Search for the cell housing the specified text and yield its (x, y) center coordinate. 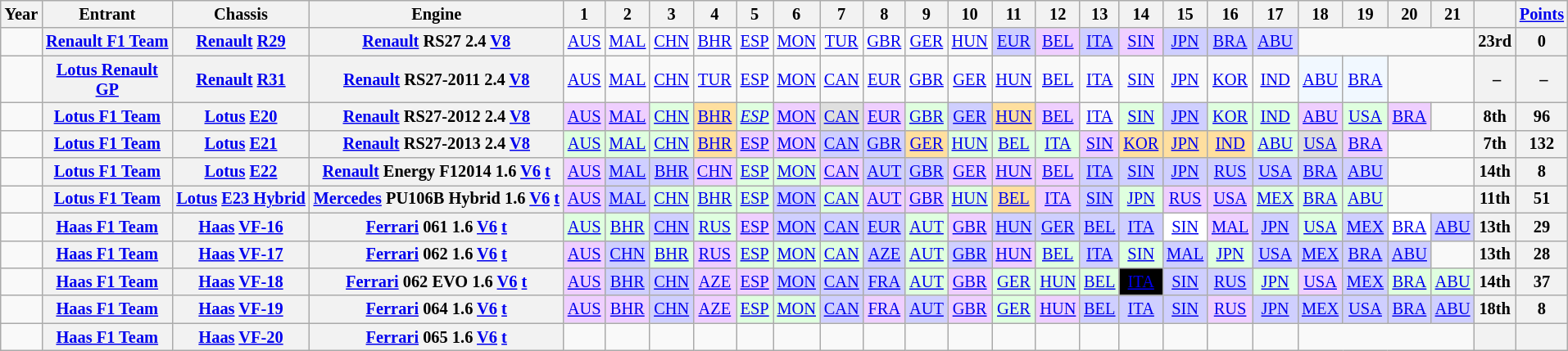
7 (842, 14)
Points (1542, 14)
13 (1099, 14)
Ferrari 061 1.6 V6 t (437, 227)
6 (796, 14)
Haas VF-18 (241, 281)
8th (1494, 116)
132 (1542, 144)
18 (1321, 14)
7th (1494, 144)
18th (1494, 309)
11 (1014, 14)
Chassis (241, 14)
Haas VF-20 (241, 337)
Renault R29 (241, 42)
Renault Energy F12014 1.6 V6 t (437, 172)
Haas VF-17 (241, 254)
Year (21, 14)
20 (1409, 14)
Haas VF-19 (241, 309)
Ferrari 064 1.6 V6 t (437, 309)
Lotus Renault GP (106, 79)
Renault F1 Team (106, 42)
Ferrari 065 1.6 V6 t (437, 337)
Engine (437, 14)
3 (672, 14)
9 (927, 14)
37 (1542, 281)
96 (1542, 116)
29 (1542, 227)
23rd (1494, 42)
5 (755, 14)
10 (970, 14)
17 (1275, 14)
15 (1185, 14)
Lotus E20 (241, 116)
Lotus E22 (241, 172)
Renault RS27 2.4 V8 (437, 42)
Renault R31 (241, 79)
51 (1542, 199)
Renault RS27-2012 2.4 V8 (437, 116)
Lotus E21 (241, 144)
19 (1365, 14)
4 (714, 14)
Entrant (106, 14)
Ferrari 062 1.6 V6 t (437, 254)
Ferrari 062 EVO 1.6 V6 t (437, 281)
Renault RS27-2013 2.4 V8 (437, 144)
16 (1230, 14)
2 (628, 14)
Mercedes PU106B Hybrid 1.6 V6 t (437, 199)
1 (584, 14)
Renault RS27-2011 2.4 V8 (437, 79)
Haas VF-16 (241, 227)
11th (1494, 199)
21 (1453, 14)
0 (1542, 42)
Lotus E23 Hybrid (241, 199)
28 (1542, 254)
12 (1058, 14)
14 (1140, 14)
